Scan for the cell matching the given text and deliver its (X, Y) coordinate at center. 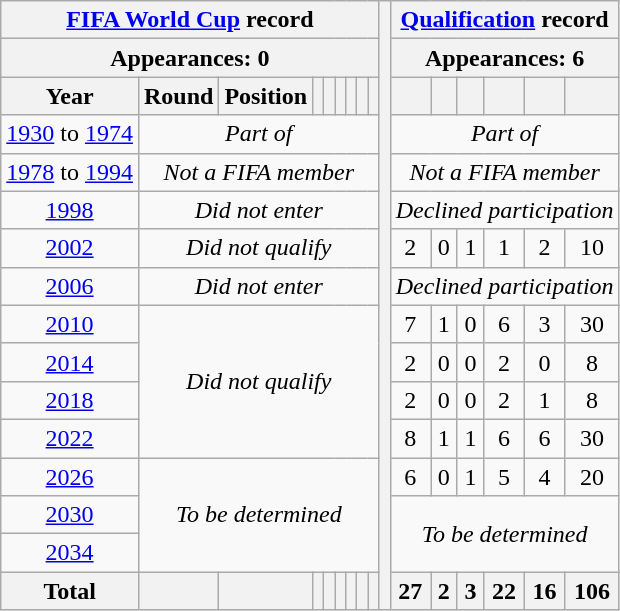
4 (544, 477)
106 (592, 591)
2030 (70, 515)
2014 (70, 362)
Round (178, 96)
2034 (70, 553)
Appearances: 0 (190, 58)
2026 (70, 477)
27 (410, 591)
7 (410, 324)
2022 (70, 438)
Appearances: 6 (504, 58)
20 (592, 477)
Total (70, 591)
5 (504, 477)
2002 (70, 248)
1978 to 1994 (70, 172)
Position (266, 96)
10 (592, 248)
Year (70, 96)
22 (504, 591)
1930 to 1974 (70, 134)
2018 (70, 400)
Qualification record (504, 20)
FIFA World Cup record (190, 20)
2010 (70, 324)
16 (544, 591)
2006 (70, 286)
1998 (70, 210)
